Detect which cell encompasses the target text, then output its [x, y] center coordinate. 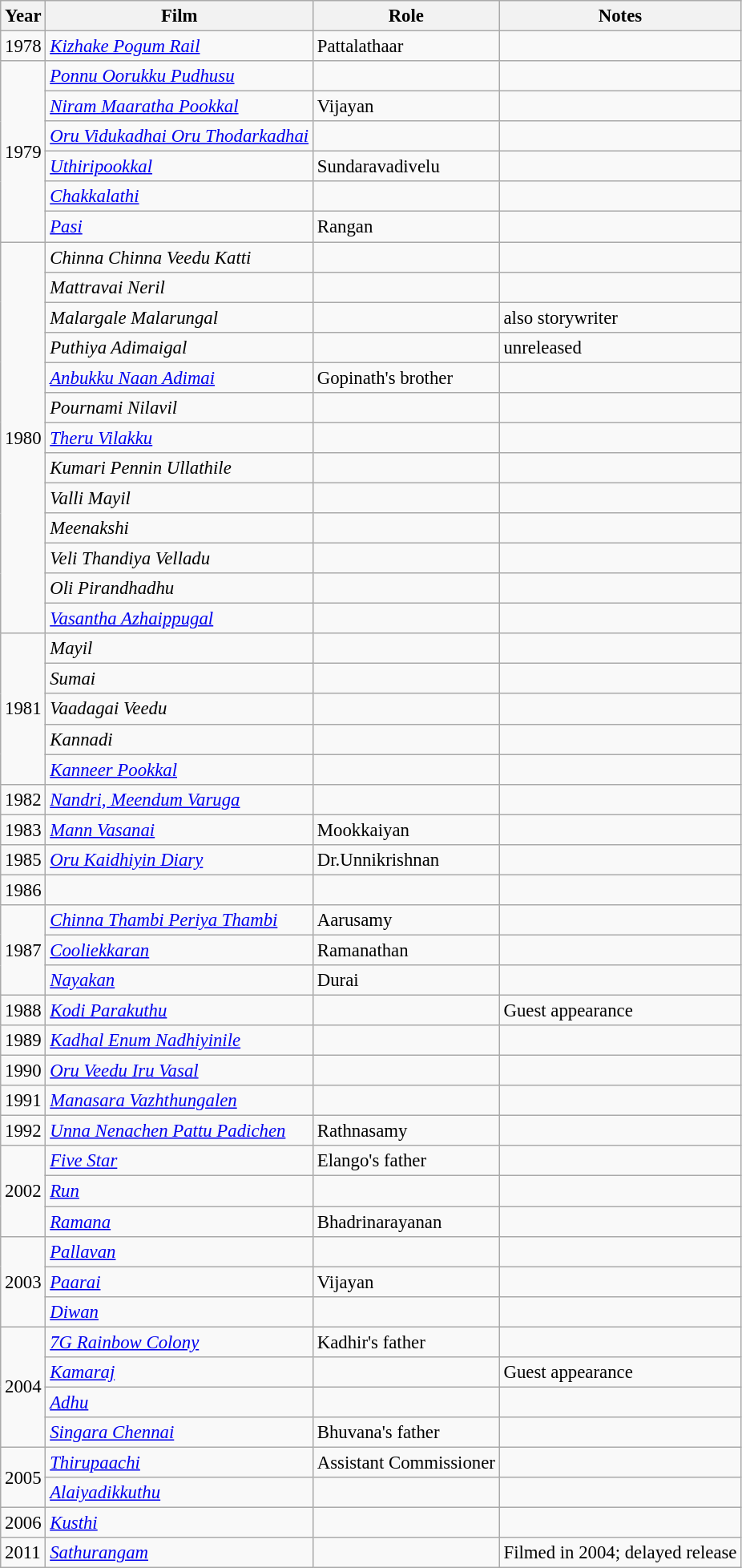
Nayakan [179, 980]
Chinna Chinna Veedu Katti [179, 257]
Assistant Commissioner [405, 1462]
Oli Pirandhadhu [179, 588]
Rangan [405, 227]
Run [179, 1191]
1985 [23, 860]
1979 [23, 152]
Puthiya Adimaigal [179, 347]
Diwan [179, 1311]
1981 [23, 709]
1987 [23, 951]
also storywriter [620, 317]
1982 [23, 799]
Notes [620, 16]
1978 [23, 46]
Vaadagai Veedu [179, 709]
Pasi [179, 227]
1980 [23, 438]
unreleased [620, 347]
Bhadrinarayanan [405, 1222]
Role [405, 16]
2002 [23, 1191]
1983 [23, 830]
Pallavan [179, 1251]
Anbukku Naan Adimai [179, 378]
Kannadi [179, 739]
Dr.Unnikrishnan [405, 860]
Kodi Parakuthu [179, 1011]
Unna Nenachen Pattu Padichen [179, 1131]
1990 [23, 1071]
Adhu [179, 1402]
Theru Vilakku [179, 438]
Filmed in 2004; delayed release [620, 1553]
7G Rainbow Colony [179, 1342]
Ramanathan [405, 950]
Five Star [179, 1162]
1991 [23, 1101]
Alaiyadikkuthu [179, 1493]
Chakkalathi [179, 196]
Mattravai Neril [179, 287]
Mookkaiyan [405, 830]
Film [179, 16]
Sathurangam [179, 1553]
Chinna Thambi Periya Thambi [179, 920]
Year [23, 16]
Oru Veedu Iru Vasal [179, 1071]
Kadhal Enum Nadhiyinile [179, 1041]
Rathnasamy [405, 1131]
Kizhake Pogum Rail [179, 46]
Kanneer Pookkal [179, 770]
Oru Kaidhiyin Diary [179, 860]
Sundaravadivelu [405, 167]
Aarusamy [405, 920]
Pournami Nilavil [179, 408]
Ramana [179, 1222]
Oru Vidukadhai Oru Thodarkadhai [179, 136]
2006 [23, 1523]
Sumai [179, 679]
Valli Mayil [179, 498]
Pattalathaar [405, 46]
1992 [23, 1131]
Cooliekkaran [179, 950]
Paarai [179, 1282]
Singara Chennai [179, 1433]
Veli Thandiya Velladu [179, 559]
Vasantha Azhaippugal [179, 619]
Manasara Vazhthungalen [179, 1101]
1989 [23, 1041]
2004 [23, 1387]
Meenakshi [179, 528]
Niram Maaratha Pookkal [179, 107]
2003 [23, 1281]
Gopinath's brother [405, 378]
Kumari Pennin Ullathile [179, 468]
Kamaraj [179, 1372]
1988 [23, 1011]
Mann Vasanai [179, 830]
Kadhir's father [405, 1342]
Durai [405, 980]
Malargale Malarungal [179, 317]
2011 [23, 1553]
Thirupaachi [179, 1462]
Nandri, Meendum Varuga [179, 799]
Uthiripookkal [179, 167]
2005 [23, 1477]
Ponnu Oorukku Pudhusu [179, 76]
Bhuvana's father [405, 1433]
1986 [23, 890]
Elango's father [405, 1162]
Mayil [179, 649]
Kusthi [179, 1523]
